Find where the given text appears and provide that cell's center as [x, y] coordinate. 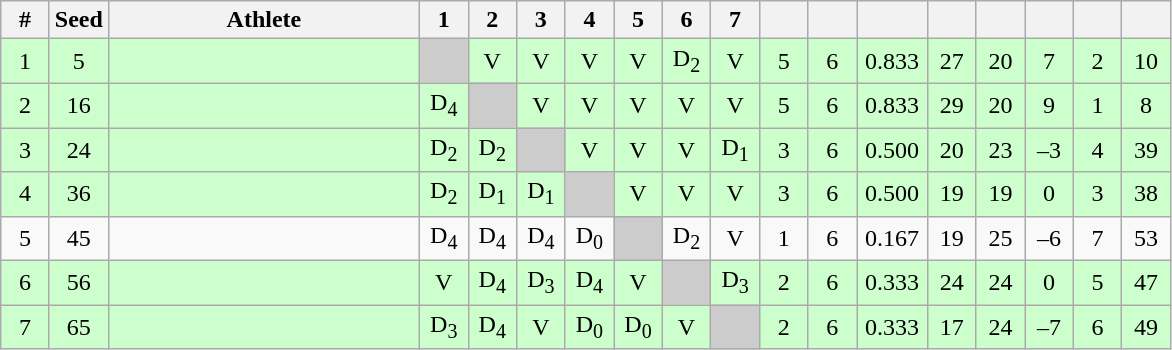
# [26, 20]
36 [78, 194]
16 [78, 105]
25 [1000, 238]
56 [78, 283]
–6 [1050, 238]
0.167 [892, 238]
–3 [1050, 150]
10 [1146, 61]
65 [78, 327]
38 [1146, 194]
39 [1146, 150]
17 [952, 327]
49 [1146, 327]
29 [952, 105]
47 [1146, 283]
45 [78, 238]
27 [952, 61]
Athlete [264, 20]
53 [1146, 238]
–7 [1050, 327]
8 [1146, 105]
Seed [78, 20]
9 [1050, 105]
23 [1000, 150]
